Detect which cell encompasses the target text, then output its (X, Y) center coordinate. 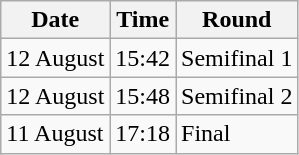
11 August (56, 134)
15:48 (143, 96)
Semifinal 1 (237, 58)
15:42 (143, 58)
Round (237, 20)
Time (143, 20)
Final (237, 134)
Date (56, 20)
17:18 (143, 134)
Semifinal 2 (237, 96)
